Detect which cell encompasses the target text, then output its (x, y) center coordinate. 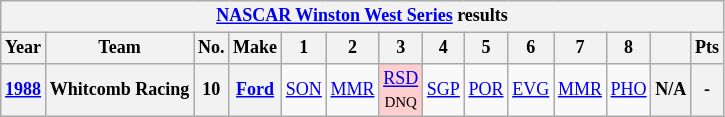
7 (580, 48)
3 (401, 48)
POR (486, 90)
2 (352, 48)
6 (531, 48)
RSDDNQ (401, 90)
PHO (628, 90)
- (708, 90)
N/A (671, 90)
SON (304, 90)
Whitcomb Racing (119, 90)
NASCAR Winston West Series results (362, 16)
SGP (444, 90)
5 (486, 48)
4 (444, 48)
1 (304, 48)
Ford (256, 90)
Pts (708, 48)
Team (119, 48)
1988 (24, 90)
Make (256, 48)
EVG (531, 90)
8 (628, 48)
10 (212, 90)
Year (24, 48)
No. (212, 48)
